Scan for the cell matching the given text and deliver its [X, Y] coordinate at center. 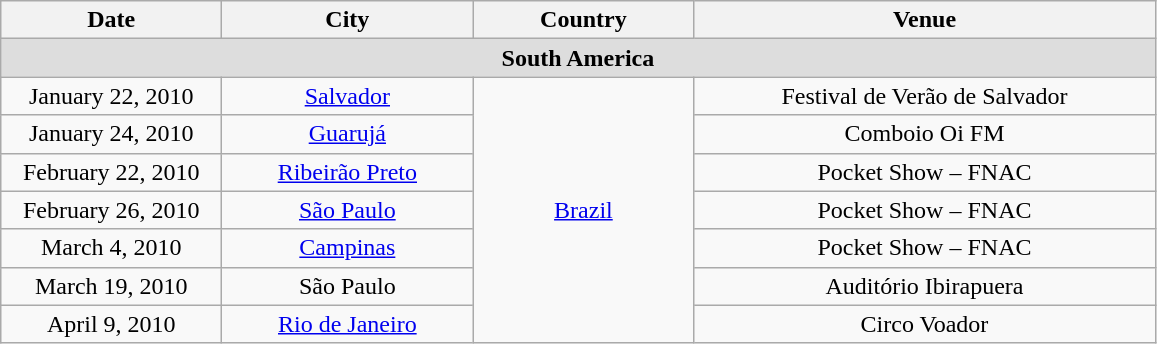
April 9, 2010 [112, 324]
Campinas [348, 248]
March 19, 2010 [112, 286]
South America [578, 58]
Guarujá [348, 134]
February 26, 2010 [112, 210]
January 24, 2010 [112, 134]
Rio de Janeiro [348, 324]
Circo Voador [924, 324]
January 22, 2010 [112, 96]
Auditório Ibirapuera [924, 286]
Comboio Oi FM [924, 134]
City [348, 20]
Venue [924, 20]
Brazil [584, 210]
Date [112, 20]
February 22, 2010 [112, 172]
Ribeirão Preto [348, 172]
Country [584, 20]
March 4, 2010 [112, 248]
Festival de Verão de Salvador [924, 96]
Salvador [348, 96]
